Find where the given text appears and provide that cell's center as (x, y) coordinate. 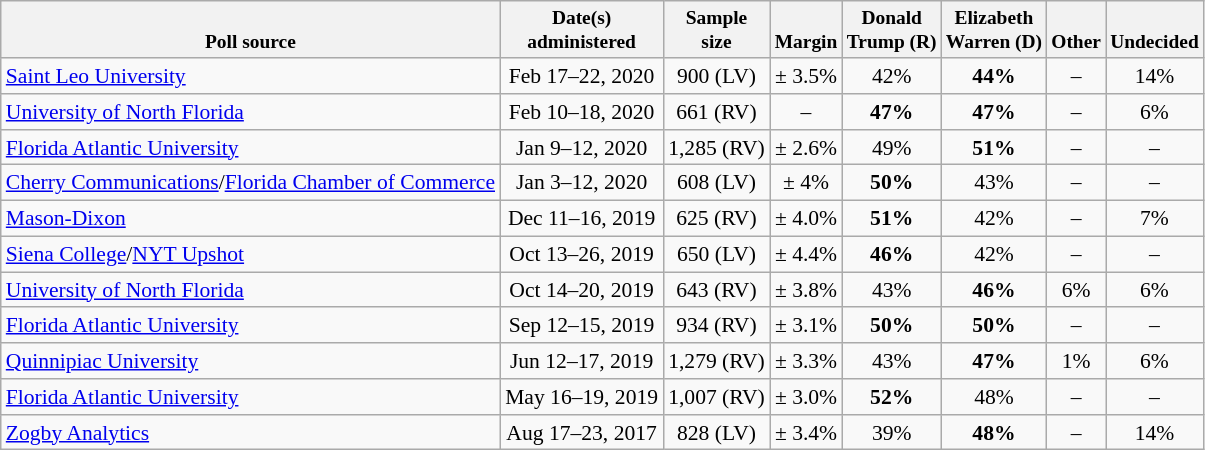
Dec 11–16, 2019 (582, 219)
Siena College/NYT Upshot (250, 254)
1,007 (RV) (716, 397)
Feb 10–18, 2020 (582, 112)
ElizabethWarren (D) (994, 30)
643 (RV) (716, 290)
± 4% (806, 183)
Feb 17–22, 2020 (582, 76)
661 (RV) (716, 112)
Margin (806, 30)
Poll source (250, 30)
± 3.0% (806, 397)
± 3.1% (806, 326)
Jun 12–17, 2019 (582, 361)
Other (1076, 30)
625 (RV) (716, 219)
Samplesize (716, 30)
7% (1155, 219)
44% (994, 76)
Jan 3–12, 2020 (582, 183)
Date(s)administered (582, 30)
Mason-Dixon (250, 219)
608 (LV) (716, 183)
1% (1076, 361)
1,285 (RV) (716, 148)
14% (1155, 76)
1,279 (RV) (716, 361)
49% (892, 148)
DonaldTrump (R) (892, 30)
Quinnipiac University (250, 361)
Sep 12–15, 2019 (582, 326)
650 (LV) (716, 254)
Saint Leo University (250, 76)
± 2.6% (806, 148)
Cherry Communications/Florida Chamber of Commerce (250, 183)
Oct 14–20, 2019 (582, 290)
± 4.4% (806, 254)
Jan 9–12, 2020 (582, 148)
Oct 13–26, 2019 (582, 254)
900 (LV) (716, 76)
May 16–19, 2019 (582, 397)
48% (994, 397)
52% (892, 397)
± 3.3% (806, 361)
± 3.5% (806, 76)
± 4.0% (806, 219)
934 (RV) (716, 326)
± 3.8% (806, 290)
Undecided (1155, 30)
